Capture the cell that displays the provided text and extract its [X, Y] central coordinate. 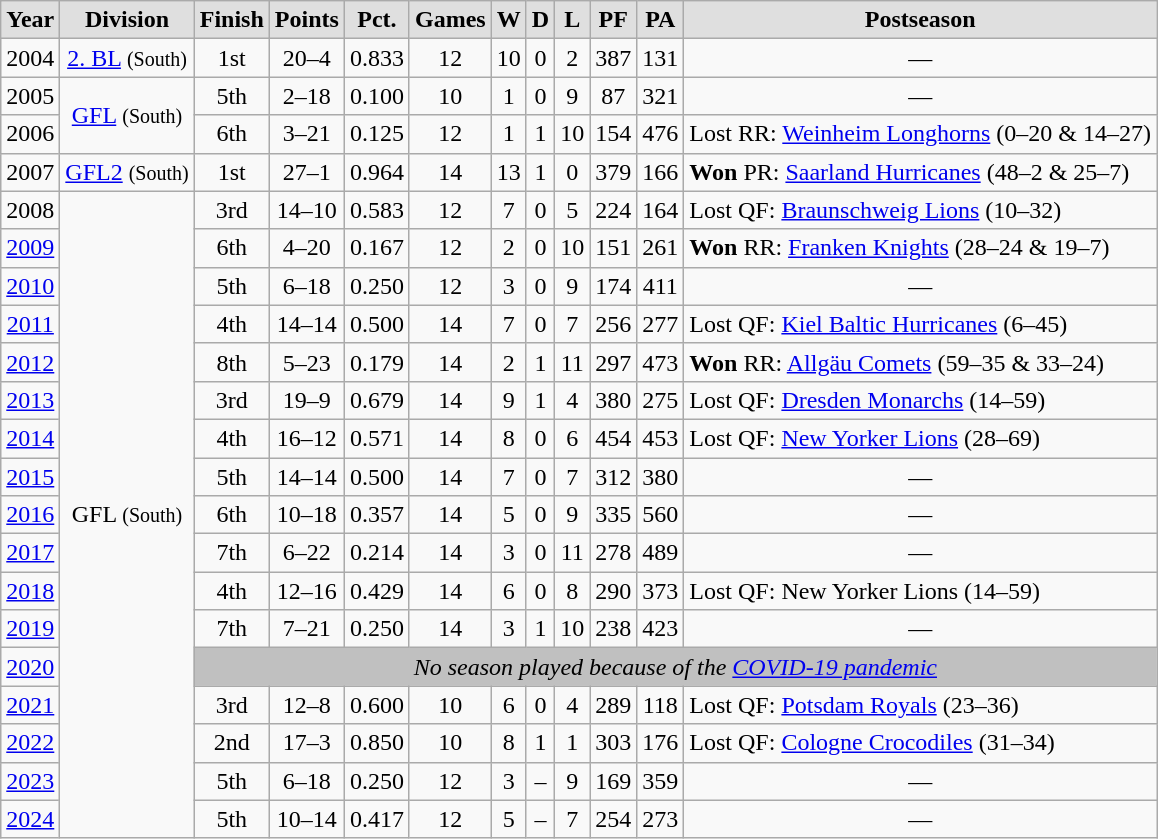
0.214 [376, 553]
2012 [30, 362]
0.417 [376, 819]
Won RR: Franken Knights (28–24 & 19–7) [920, 248]
359 [660, 781]
303 [614, 743]
2022 [30, 743]
2016 [30, 515]
476 [660, 134]
560 [660, 515]
20–4 [306, 58]
0.357 [376, 515]
2010 [30, 286]
Finish [232, 20]
2004 [30, 58]
Lost QF: New Yorker Lions (14–59) [920, 591]
423 [660, 629]
Won PR: Saarland Hurricanes (48–2 & 25–7) [920, 172]
335 [614, 515]
261 [660, 248]
10–14 [306, 819]
17–3 [306, 743]
131 [660, 58]
297 [614, 362]
4–20 [306, 248]
8th [232, 362]
Lost QF: Potsdam Royals (23–36) [920, 705]
0.600 [376, 705]
2nd [232, 743]
19–9 [306, 400]
473 [660, 362]
2024 [30, 819]
290 [614, 591]
2011 [30, 324]
0.679 [376, 400]
2018 [30, 591]
256 [614, 324]
489 [660, 553]
2014 [30, 438]
238 [614, 629]
12–8 [306, 705]
254 [614, 819]
151 [614, 248]
176 [660, 743]
278 [614, 553]
0.571 [376, 438]
312 [614, 477]
166 [660, 172]
14–10 [306, 210]
174 [614, 286]
PA [660, 20]
2006 [30, 134]
387 [614, 58]
Games [450, 20]
2023 [30, 781]
154 [614, 134]
321 [660, 96]
373 [660, 591]
2019 [30, 629]
Lost QF: Cologne Crocodiles (31–34) [920, 743]
Points [306, 20]
L [572, 20]
0.833 [376, 58]
Lost QF: Kiel Baltic Hurricanes (6–45) [920, 324]
2015 [30, 477]
2009 [30, 248]
Division [127, 20]
273 [660, 819]
Lost QF: Dresden Monarchs (14–59) [920, 400]
0.179 [376, 362]
No season played because of the COVID-19 pandemic [675, 667]
6–22 [306, 553]
169 [614, 781]
2020 [30, 667]
10–18 [306, 515]
453 [660, 438]
Postseason [920, 20]
0.964 [376, 172]
2. BL (South) [127, 58]
PF [614, 20]
Lost QF: New Yorker Lions (28–69) [920, 438]
2–18 [306, 96]
Pct. [376, 20]
454 [614, 438]
275 [660, 400]
277 [660, 324]
D [540, 20]
118 [660, 705]
0.850 [376, 743]
2008 [30, 210]
7–21 [306, 629]
411 [660, 286]
13 [508, 172]
Lost RR: Weinheim Longhorns (0–20 & 14–27) [920, 134]
2007 [30, 172]
0.583 [376, 210]
Lost QF: Braunschweig Lions (10–32) [920, 210]
2005 [30, 96]
0.100 [376, 96]
W [508, 20]
2017 [30, 553]
GFL2 (South) [127, 172]
87 [614, 96]
0.167 [376, 248]
Year [30, 20]
164 [660, 210]
2013 [30, 400]
289 [614, 705]
12–16 [306, 591]
16–12 [306, 438]
Won RR: Allgäu Comets (59–35 & 33–24) [920, 362]
5–23 [306, 362]
0.125 [376, 134]
2021 [30, 705]
379 [614, 172]
224 [614, 210]
3–21 [306, 134]
0.429 [376, 591]
27–1 [306, 172]
